Capture the cell that displays the provided text and extract its [X, Y] central coordinate. 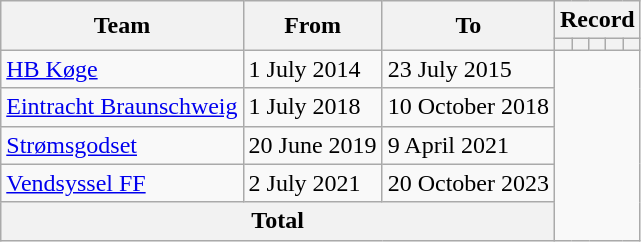
2 July 2021 [312, 183]
Total [278, 221]
Record [597, 20]
20 June 2019 [312, 145]
Strømsgodset [122, 145]
Eintracht Braunschweig [122, 107]
To [468, 26]
Team [122, 26]
1 July 2018 [312, 107]
From [312, 26]
Vendsyssel FF [122, 183]
9 April 2021 [468, 145]
23 July 2015 [468, 69]
10 October 2018 [468, 107]
HB Køge [122, 69]
20 October 2023 [468, 183]
1 July 2014 [312, 69]
